Extract the (X, Y) coordinate from the center of the cell holding the provided text.  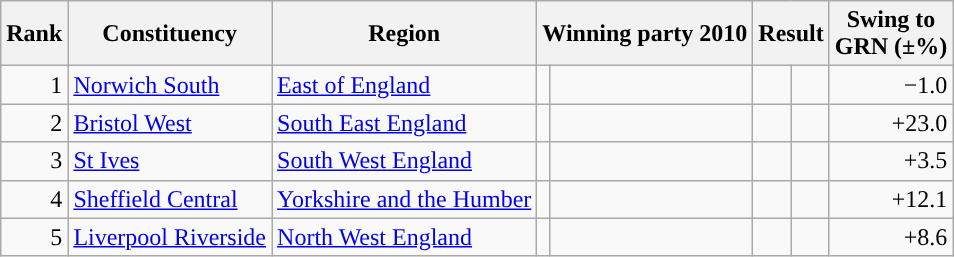
−1.0 (891, 85)
+3.5 (891, 161)
+8.6 (891, 237)
+23.0 (891, 123)
Sheffield Central (170, 199)
Result (791, 34)
4 (34, 199)
Constituency (170, 34)
Winning party 2010 (645, 34)
3 (34, 161)
5 (34, 237)
Rank (34, 34)
Bristol West (170, 123)
St Ives (170, 161)
Region (404, 34)
North West England (404, 237)
South East England (404, 123)
Liverpool Riverside (170, 237)
2 (34, 123)
South West England (404, 161)
1 (34, 85)
Yorkshire and the Humber (404, 199)
Swing toGRN (±%) (891, 34)
East of England (404, 85)
Norwich South (170, 85)
+12.1 (891, 199)
